Scan for the cell matching the given text and deliver its [x, y] coordinate at center. 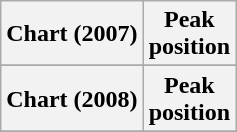
Chart (2008) [72, 98]
Chart (2007) [72, 34]
